Capture the cell that displays the provided text and extract its [X, Y] central coordinate. 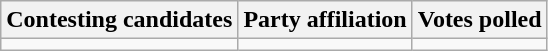
Party affiliation [325, 20]
Votes polled [480, 20]
Contesting candidates [120, 20]
